Output the (x, y) coordinate of the center of the cell containing the given text.  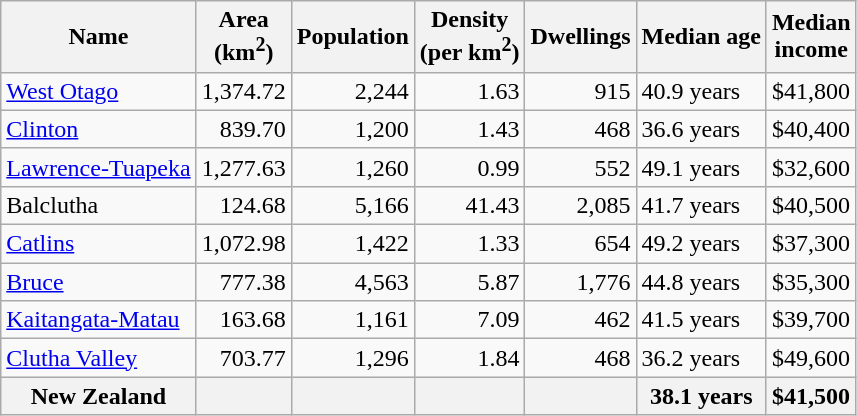
7.09 (470, 320)
Clinton (98, 129)
$40,400 (811, 129)
44.8 years (701, 282)
0.99 (470, 167)
124.68 (244, 205)
Bruce (98, 282)
Dwellings (580, 37)
Catlins (98, 244)
1.33 (470, 244)
Kaitangata-Matau (98, 320)
41.5 years (701, 320)
$41,500 (811, 396)
$41,800 (811, 91)
$40,500 (811, 205)
Clutha Valley (98, 358)
49.1 years (701, 167)
1,161 (352, 320)
41.7 years (701, 205)
839.70 (244, 129)
163.68 (244, 320)
Balclutha (98, 205)
1,072.98 (244, 244)
Median age (701, 37)
1,776 (580, 282)
36.6 years (701, 129)
Name (98, 37)
1,277.63 (244, 167)
5.87 (470, 282)
West Otago (98, 91)
Density(per km2) (470, 37)
552 (580, 167)
$37,300 (811, 244)
Area(km2) (244, 37)
462 (580, 320)
New Zealand (98, 396)
2,085 (580, 205)
1,374.72 (244, 91)
1.63 (470, 91)
38.1 years (701, 396)
1,200 (352, 129)
654 (580, 244)
1,260 (352, 167)
4,563 (352, 282)
49.2 years (701, 244)
703.77 (244, 358)
40.9 years (701, 91)
$32,600 (811, 167)
1.84 (470, 358)
1,422 (352, 244)
41.43 (470, 205)
915 (580, 91)
Medianincome (811, 37)
$35,300 (811, 282)
$49,600 (811, 358)
$39,700 (811, 320)
1.43 (470, 129)
Population (352, 37)
2,244 (352, 91)
Lawrence-Tuapeka (98, 167)
36.2 years (701, 358)
1,296 (352, 358)
5,166 (352, 205)
777.38 (244, 282)
